Identify which cell holds the provided text, then report its [x, y] central coordinate. 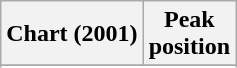
Peakposition [189, 34]
Chart (2001) [72, 34]
